Return [x, y] of the center of cell containing provided text 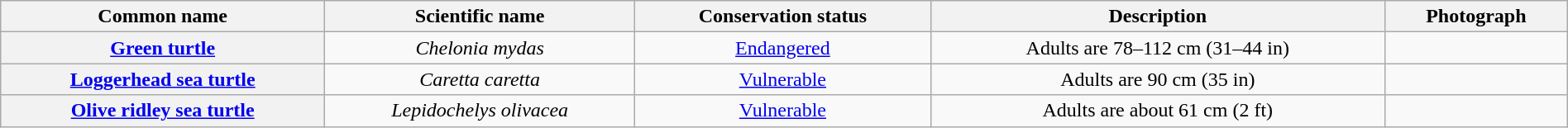
Green turtle [163, 48]
Common name [163, 17]
Olive ridley sea turtle [163, 111]
Caretta caretta [480, 79]
Endangered [782, 48]
Adults are 90 cm (35 in) [1158, 79]
Loggerhead sea turtle [163, 79]
Scientific name [480, 17]
Adults are 78–112 cm (31–44 in) [1158, 48]
Description [1158, 17]
Chelonia mydas [480, 48]
Adults are about 61 cm (2 ft) [1158, 111]
Conservation status [782, 17]
Photograph [1475, 17]
Lepidochelys olivacea [480, 111]
